Identify which cell holds the provided text, then report its [X, Y] central coordinate. 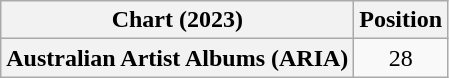
Australian Artist Albums (ARIA) [178, 58]
Chart (2023) [178, 20]
Position [401, 20]
28 [401, 58]
